Output the (X, Y) coordinate of the center of the cell containing the given text.  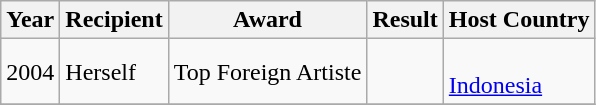
Herself (114, 72)
Top Foreign Artiste (268, 72)
Year (30, 20)
Indonesia (519, 72)
Recipient (114, 20)
2004 (30, 72)
Result (405, 20)
Award (268, 20)
Host Country (519, 20)
